From the cell containing the given text, extract its center point as (X, Y) coordinate. 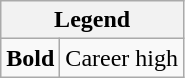
Legend (92, 20)
Bold (30, 58)
Career high (122, 58)
